Return the [x, y] coordinate for the center point of the cell that contains the specified text.  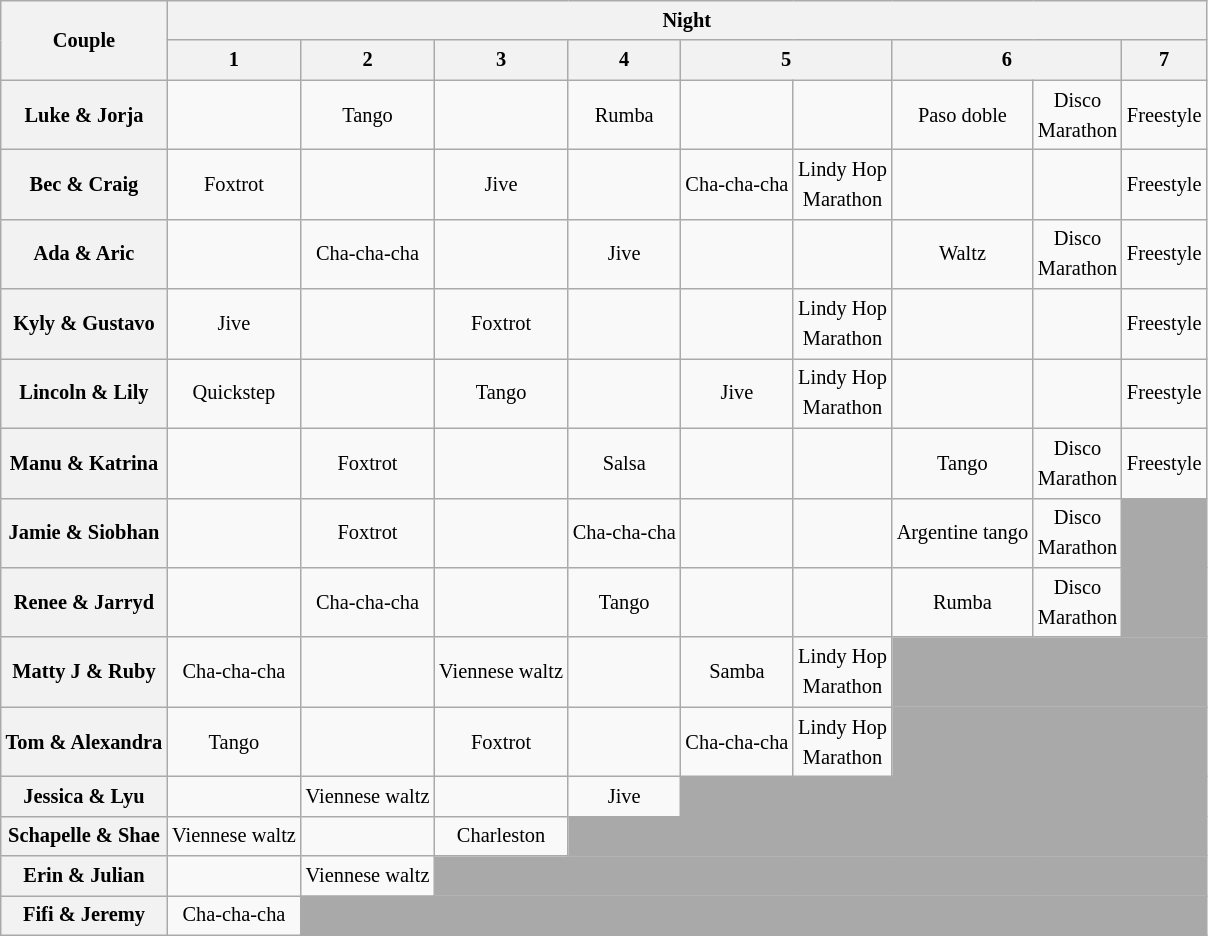
Schapelle & Shae [84, 836]
Matty J & Ruby [84, 672]
3 [501, 60]
Jamie & Siobhan [84, 533]
Jessica & Lyu [84, 796]
Paso doble [962, 115]
Salsa [624, 463]
Night [686, 20]
Charleston [501, 836]
2 [368, 60]
Argentine tango [962, 533]
6 [1007, 60]
Lincoln & Lily [84, 393]
1 [234, 60]
Quickstep [234, 393]
Manu & Katrina [84, 463]
Bec & Craig [84, 184]
Erin & Julian [84, 876]
Couple [84, 40]
Luke & Jorja [84, 115]
Renee & Jarryd [84, 602]
Ada & Aric [84, 254]
Fifi & Jeremy [84, 915]
7 [1164, 60]
Kyly & Gustavo [84, 324]
4 [624, 60]
Samba [738, 672]
Tom & Alexandra [84, 742]
Waltz [962, 254]
5 [786, 60]
